Scan for the cell matching the given text and deliver its [X, Y] coordinate at center. 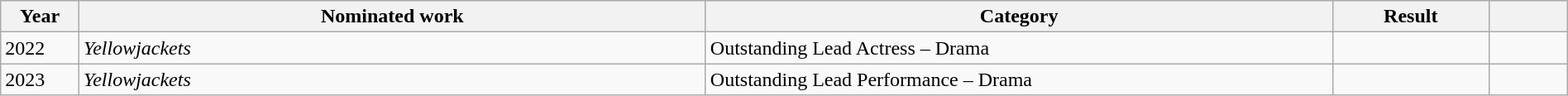
Nominated work [392, 17]
2022 [40, 48]
Category [1019, 17]
Result [1411, 17]
Year [40, 17]
Outstanding Lead Performance – Drama [1019, 79]
Outstanding Lead Actress – Drama [1019, 48]
2023 [40, 79]
